From the cell containing the given text, extract its center point as [x, y] coordinate. 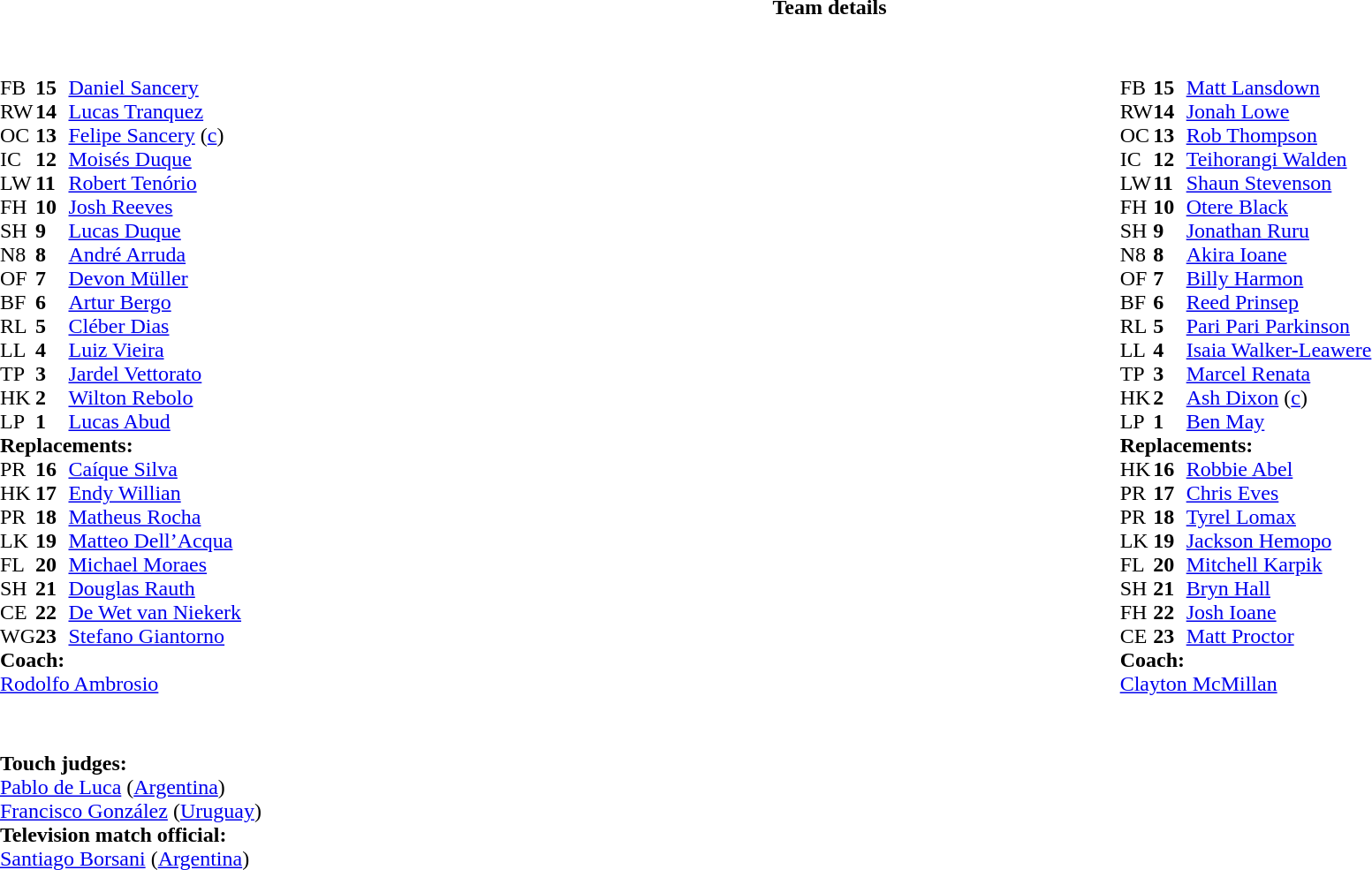
Robert Tenório [155, 184]
Otere Black [1279, 207]
Clayton McMillan [1246, 684]
Jackson Hemopo [1279, 541]
Cléber Dias [155, 327]
Artur Bergo [155, 302]
Lucas Duque [155, 231]
Moisés Duque [155, 159]
Isaia Walker-Leawere [1279, 350]
Daniel Sancery [155, 88]
André Arruda [155, 254]
Matt Lansdown [1279, 88]
Matheus Rocha [155, 518]
Rob Thompson [1279, 136]
Pari Pari Parkinson [1279, 327]
Matt Proctor [1279, 636]
Mitchell Karpik [1279, 565]
Stefano Giantorno [155, 636]
Matteo Dell’Acqua [155, 541]
De Wet van Niekerk [155, 613]
Lucas Tranquez [155, 111]
Ash Dixon (c) [1279, 397]
WG [18, 636]
Shaun Stevenson [1279, 184]
Bryn Hall [1279, 588]
Jonathan Ruru [1279, 231]
Michael Moraes [155, 565]
Devon Müller [155, 279]
Jonah Lowe [1279, 111]
Endy Willian [155, 493]
Caíque Silva [155, 470]
Felipe Sancery (c) [155, 136]
Lucas Abud [155, 422]
Wilton Rebolo [155, 397]
Akira Ioane [1279, 254]
Marcel Renata [1279, 374]
Teihorangi Walden [1279, 159]
Reed Prinsep [1279, 302]
Jardel Vettorato [155, 374]
Douglas Rauth [155, 588]
Rodolfo Ambrosio [120, 684]
Josh Ioane [1279, 613]
Tyrel Lomax [1279, 518]
Chris Eves [1279, 493]
Robbie Abel [1279, 470]
Josh Reeves [155, 207]
Ben May [1279, 422]
Luiz Vieira [155, 350]
Billy Harmon [1279, 279]
